Return the [x, y] coordinate for the center point of the cell that contains the specified text.  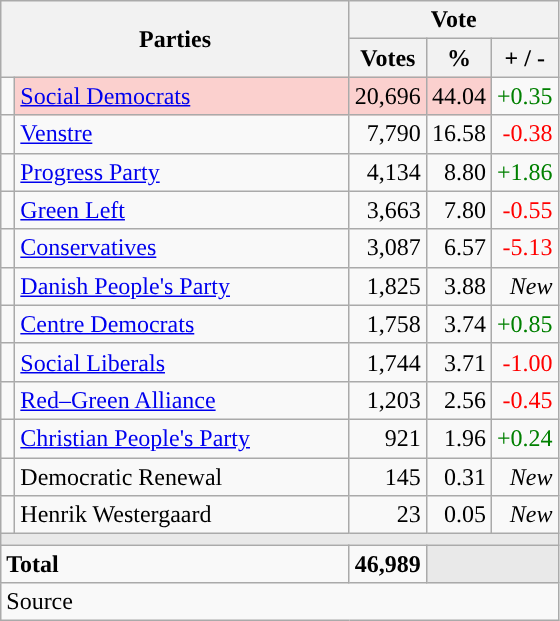
Centre Democrats [182, 324]
1.96 [458, 438]
-0.55 [524, 210]
-1.00 [524, 362]
+ / - [524, 58]
8.80 [458, 172]
-0.45 [524, 400]
3.88 [458, 286]
921 [388, 438]
Votes [388, 58]
-0.38 [524, 134]
+0.35 [524, 96]
Red–Green Alliance [182, 400]
Democratic Renewal [182, 477]
Green Left [182, 210]
Conservatives [182, 248]
2.56 [458, 400]
Social Liberals [182, 362]
Christian People's Party [182, 438]
3.74 [458, 324]
3,087 [388, 248]
Social Democrats [182, 96]
Danish People's Party [182, 286]
+0.24 [524, 438]
1,758 [388, 324]
145 [388, 477]
4,134 [388, 172]
Henrik Westergaard [182, 515]
+0.85 [524, 324]
3,663 [388, 210]
+1.86 [524, 172]
Progress Party [182, 172]
7,790 [388, 134]
3.71 [458, 362]
20,696 [388, 96]
44.04 [458, 96]
23 [388, 515]
Venstre [182, 134]
16.58 [458, 134]
46,989 [388, 564]
Parties [176, 39]
1,744 [388, 362]
Vote [454, 20]
-5.13 [524, 248]
% [458, 58]
1,203 [388, 400]
6.57 [458, 248]
Source [280, 602]
1,825 [388, 286]
Total [176, 564]
7.80 [458, 210]
0.31 [458, 477]
0.05 [458, 515]
